Determine the [X, Y] coordinate at the center of the cell enclosing the given text.  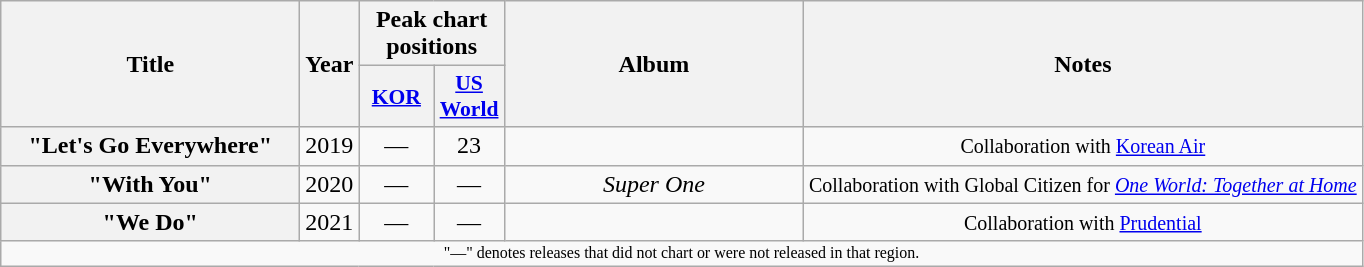
2020 [330, 184]
Super One [654, 184]
2021 [330, 222]
Notes [1082, 64]
"Let's Go Everywhere" [150, 146]
USWorld [470, 96]
Collaboration with Prudential [1082, 222]
"We Do" [150, 222]
KOR [396, 96]
Collaboration with Global Citizen for One World: Together at Home [1082, 184]
Album [654, 64]
Peak chart positions [432, 34]
Collaboration with Korean Air [1082, 146]
Year [330, 64]
2019 [330, 146]
Title [150, 64]
23 [470, 146]
"—" denotes releases that did not chart or were not released in that region. [682, 253]
"With You" [150, 184]
